Capture the cell that displays the provided text and extract its [X, Y] central coordinate. 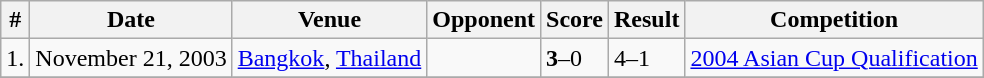
# [16, 20]
Bangkok, Thailand [330, 58]
Result [647, 20]
3–0 [575, 58]
Date [131, 20]
November 21, 2003 [131, 58]
4–1 [647, 58]
Score [575, 20]
Venue [330, 20]
2004 Asian Cup Qualification [834, 58]
Opponent [484, 20]
1. [16, 58]
Competition [834, 20]
